Search for the cell housing the specified text and yield its [x, y] center coordinate. 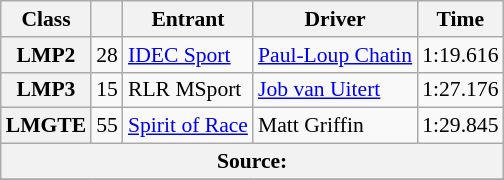
Source: [252, 162]
RLR MSport [188, 90]
Job van Uitert [335, 90]
1:27.176 [460, 90]
1:19.616 [460, 55]
Matt Griffin [335, 126]
LMGTE [46, 126]
Time [460, 19]
IDEC Sport [188, 55]
55 [107, 126]
15 [107, 90]
LMP2 [46, 55]
Spirit of Race [188, 126]
Paul-Loup Chatin [335, 55]
Driver [335, 19]
Entrant [188, 19]
1:29.845 [460, 126]
LMP3 [46, 90]
Class [46, 19]
28 [107, 55]
